Search for the cell housing the specified text and yield its (x, y) center coordinate. 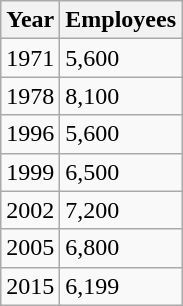
Year (30, 20)
1999 (30, 172)
1971 (30, 58)
2002 (30, 210)
7,200 (121, 210)
1978 (30, 96)
2005 (30, 248)
6,500 (121, 172)
2015 (30, 286)
6,199 (121, 286)
8,100 (121, 96)
1996 (30, 134)
6,800 (121, 248)
Employees (121, 20)
